Search for the cell housing the specified text and yield its (X, Y) center coordinate. 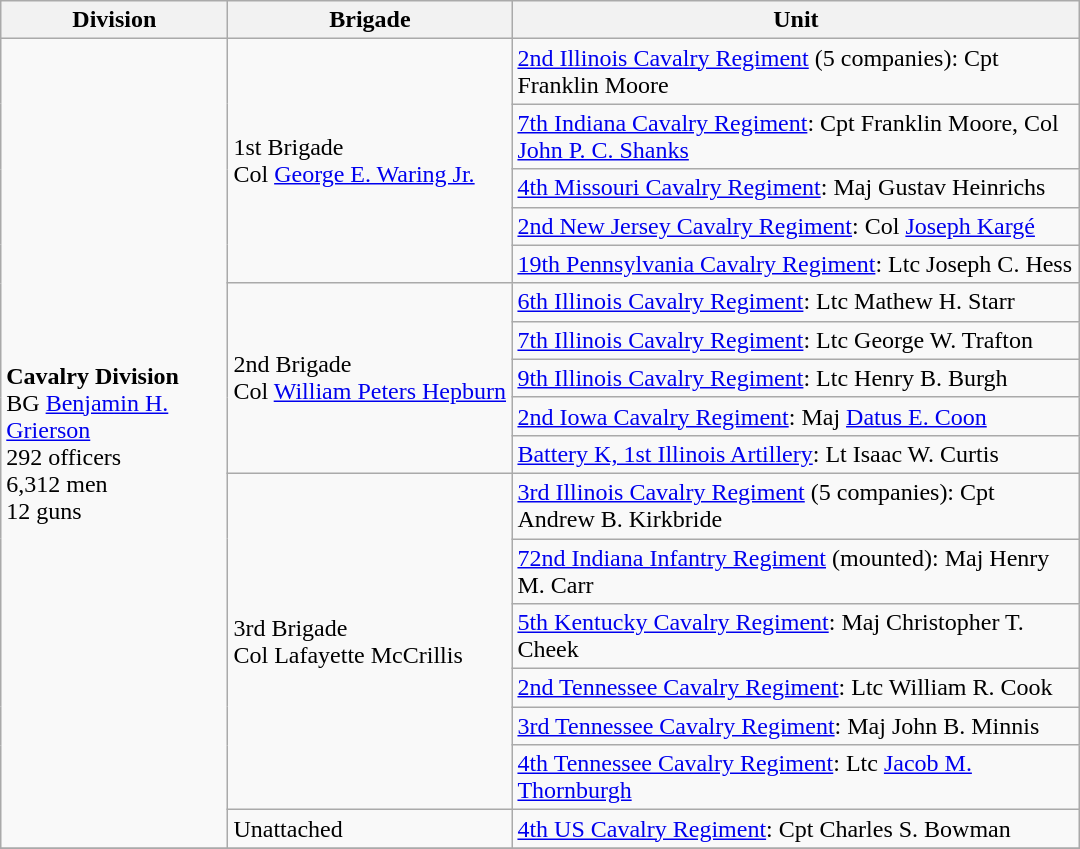
1st BrigadeCol George E. Waring Jr. (370, 161)
19th Pennsylvania Cavalry Regiment: Ltc Joseph C. Hess (796, 264)
4th US Cavalry Regiment: Cpt Charles S. Bowman (796, 829)
Battery K, 1st Illinois Artillery: Lt Isaac W. Curtis (796, 454)
2nd Iowa Cavalry Regiment: Maj Datus E. Coon (796, 416)
3rd Illinois Cavalry Regiment (5 companies): Cpt Andrew B. Kirkbride (796, 506)
3rd Tennessee Cavalry Regiment: Maj John B. Minnis (796, 726)
4th Missouri Cavalry Regiment: Maj Gustav Heinrichs (796, 188)
5th Kentucky Cavalry Regiment: Maj Christopher T. Cheek (796, 636)
7th Indiana Cavalry Regiment: Cpt Franklin Moore, Col John P. C. Shanks (796, 136)
3rd BrigadeCol Lafayette McCrillis (370, 641)
Brigade (370, 20)
9th Illinois Cavalry Regiment: Ltc Henry B. Burgh (796, 378)
Division (114, 20)
7th Illinois Cavalry Regiment: Ltc George W. Trafton (796, 340)
Unit (796, 20)
2nd BrigadeCol William Peters Hepburn (370, 378)
Cavalry DivisionBG Benjamin H. Grierson292 officers6,312 men12 guns (114, 444)
2nd Tennessee Cavalry Regiment: Ltc William R. Cook (796, 688)
2nd Illinois Cavalry Regiment (5 companies): Cpt Franklin Moore (796, 72)
4th Tennessee Cavalry Regiment: Ltc Jacob M. Thornburgh (796, 778)
72nd Indiana Infantry Regiment (mounted): Maj Henry M. Carr (796, 570)
Unattached (370, 829)
6th Illinois Cavalry Regiment: Ltc Mathew H. Starr (796, 302)
2nd New Jersey Cavalry Regiment: Col Joseph Kargé (796, 226)
